Capture the cell that displays the provided text and extract its [x, y] central coordinate. 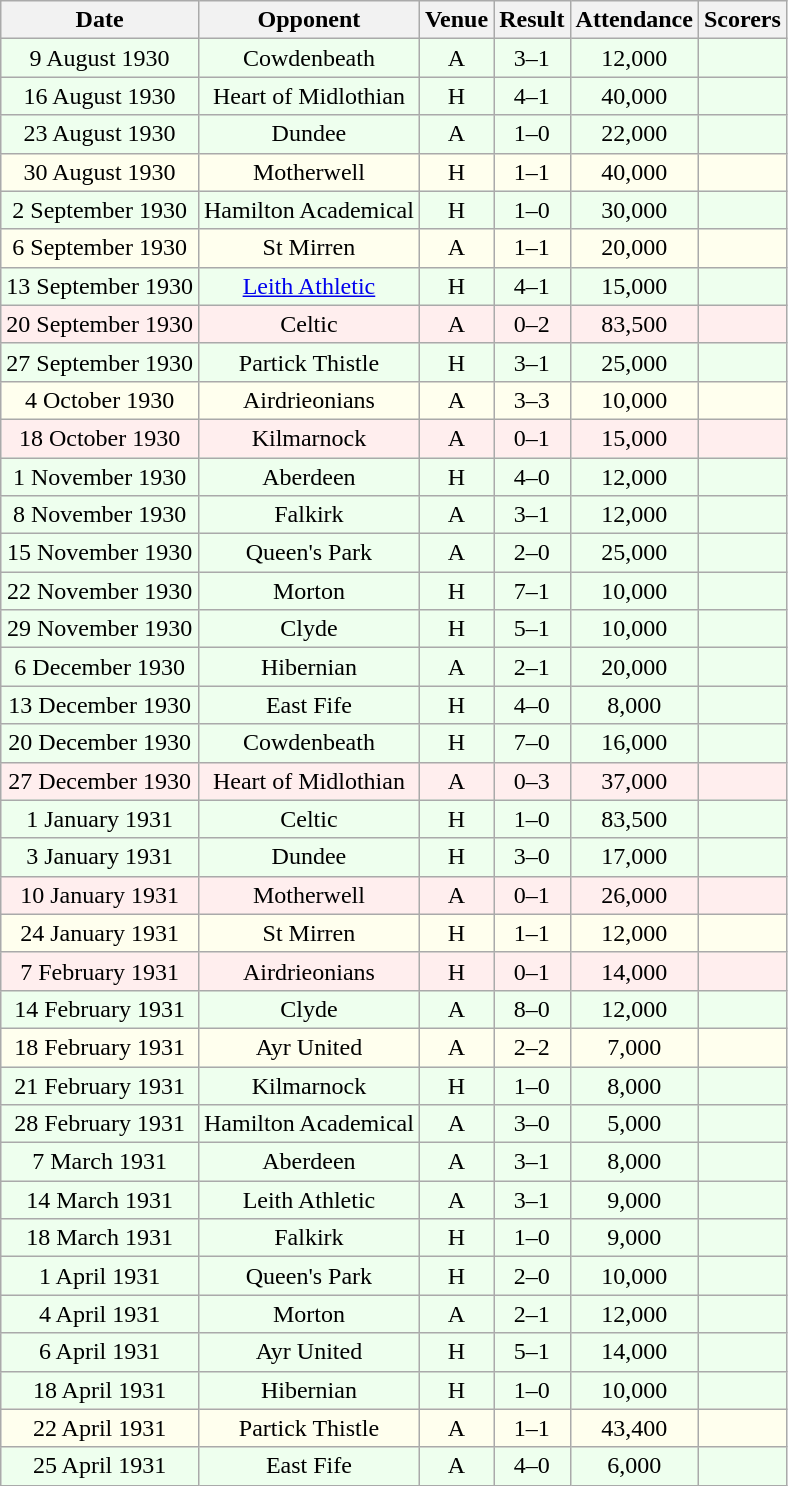
18 March 1931 [100, 1238]
Attendance [634, 20]
28 February 1931 [100, 1124]
0–3 [532, 781]
7–0 [532, 743]
1 January 1931 [100, 819]
1 November 1930 [100, 477]
1 April 1931 [100, 1276]
14 March 1931 [100, 1200]
2–2 [532, 1047]
7,000 [634, 1047]
13 December 1930 [100, 705]
10 January 1931 [100, 895]
6 September 1930 [100, 248]
Result [532, 20]
8 November 1930 [100, 515]
27 September 1930 [100, 362]
7 February 1931 [100, 971]
Date [100, 20]
6,000 [634, 1466]
4 October 1930 [100, 400]
Opponent [308, 20]
Scorers [742, 20]
Venue [456, 20]
9 August 1930 [100, 58]
2 September 1930 [100, 210]
22 April 1931 [100, 1428]
8–0 [532, 1009]
18 February 1931 [100, 1047]
6 December 1930 [100, 667]
6 April 1931 [100, 1352]
7 March 1931 [100, 1162]
25 April 1931 [100, 1466]
23 August 1930 [100, 134]
30 August 1930 [100, 172]
37,000 [634, 781]
24 January 1931 [100, 933]
17,000 [634, 857]
0–2 [532, 324]
5,000 [634, 1124]
21 February 1931 [100, 1085]
22 November 1930 [100, 591]
15 November 1930 [100, 553]
4 April 1931 [100, 1314]
3–3 [532, 400]
27 December 1930 [100, 781]
16,000 [634, 743]
26,000 [634, 895]
43,400 [634, 1428]
30,000 [634, 210]
20 December 1930 [100, 743]
18 April 1931 [100, 1390]
13 September 1930 [100, 286]
22,000 [634, 134]
18 October 1930 [100, 438]
7–1 [532, 591]
20 September 1930 [100, 324]
16 August 1930 [100, 96]
29 November 1930 [100, 629]
14 February 1931 [100, 1009]
3 January 1931 [100, 857]
